Return the (X, Y) coordinate for the center point of the cell that contains the specified text.  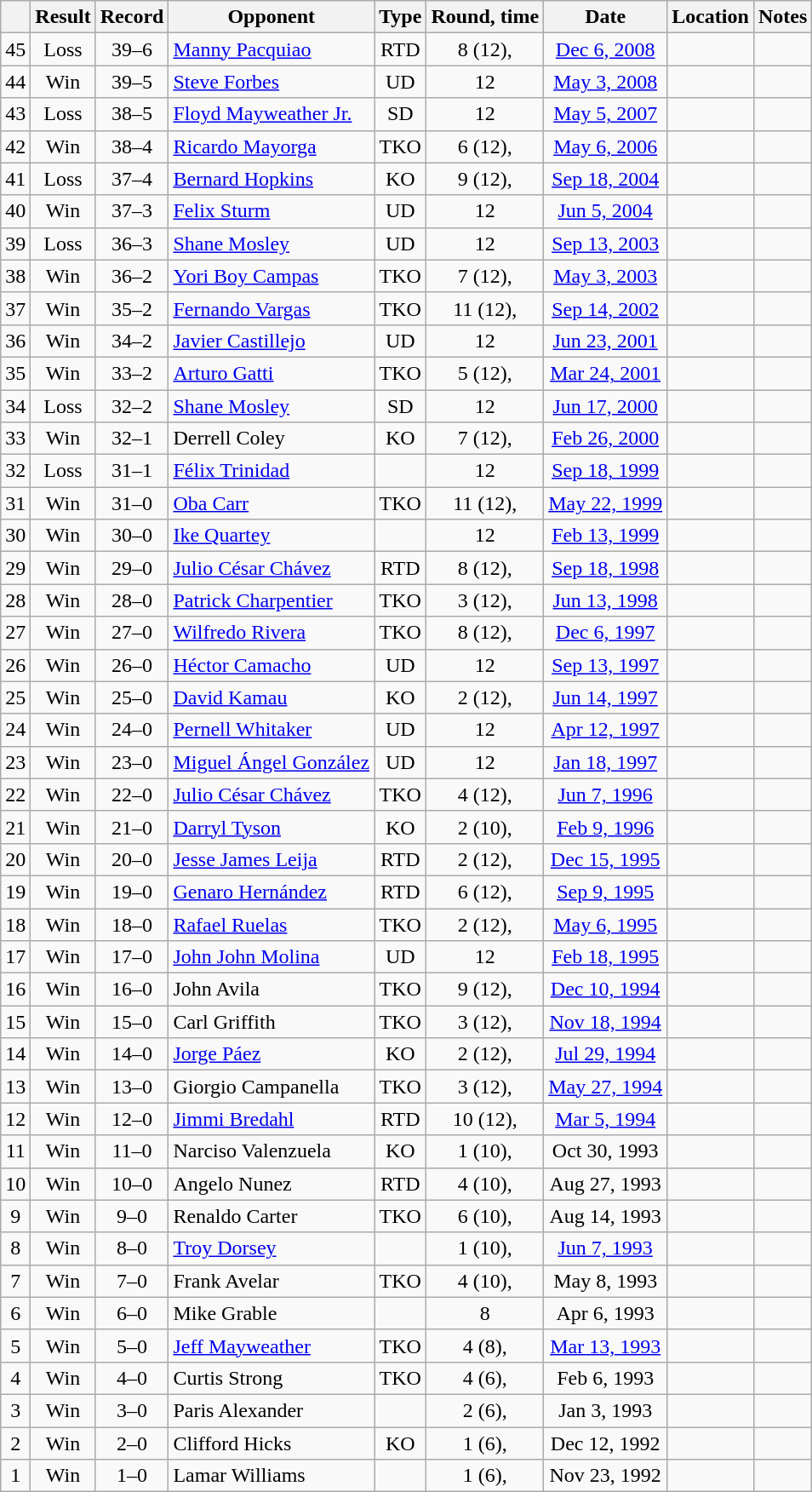
Clifford Hicks (272, 1443)
Giorgio Campanella (272, 1087)
16–0 (132, 990)
6 (15, 1313)
Opponent (272, 17)
Feb 6, 1993 (606, 1378)
Result (63, 17)
20 (15, 859)
3–0 (132, 1410)
27 (15, 633)
Location (711, 17)
Jan 3, 1993 (606, 1410)
25 (15, 697)
Rafael Ruelas (272, 924)
Sep 18, 1999 (606, 471)
23 (15, 762)
May 3, 2008 (606, 82)
10–0 (132, 1184)
Steve Forbes (272, 82)
37 (15, 308)
13–0 (132, 1087)
Bernard Hopkins (272, 179)
41 (15, 179)
John Avila (272, 990)
14–0 (132, 1054)
Mar 24, 2001 (606, 373)
Renaldo Carter (272, 1216)
May 27, 1994 (606, 1087)
Héctor Camacho (272, 665)
Jun 13, 1998 (606, 600)
Yori Boy Campas (272, 276)
19 (15, 892)
Jorge Páez (272, 1054)
Carl Griffith (272, 1022)
33 (15, 439)
10 (12), (485, 1119)
26–0 (132, 665)
7–0 (132, 1281)
36 (15, 341)
Jun 5, 2004 (606, 211)
32 (15, 471)
9–0 (132, 1216)
43 (15, 114)
26 (15, 665)
40 (15, 211)
Sep 13, 2003 (606, 244)
2 (15, 1443)
16 (15, 990)
Sep 13, 1997 (606, 665)
32–1 (132, 439)
30–0 (132, 536)
Manny Pacquiao (272, 49)
34–2 (132, 341)
31 (15, 503)
27–0 (132, 633)
42 (15, 146)
34 (15, 406)
20–0 (132, 859)
Dec 12, 1992 (606, 1443)
Dec 6, 2008 (606, 49)
Mike Grable (272, 1313)
May 5, 2007 (606, 114)
18 (15, 924)
5–0 (132, 1346)
18–0 (132, 924)
Jun 14, 1997 (606, 697)
37–4 (132, 179)
Dec 15, 1995 (606, 859)
12–0 (132, 1119)
Jan 18, 1997 (606, 762)
39 (15, 244)
37–3 (132, 211)
Felix Sturm (272, 211)
Sep 18, 2004 (606, 179)
Sep 18, 1998 (606, 568)
Apr 12, 1997 (606, 730)
Round, time (485, 17)
Ike Quartey (272, 536)
1 (15, 1476)
28 (15, 600)
Arturo Gatti (272, 373)
Aug 27, 1993 (606, 1184)
Aug 14, 1993 (606, 1216)
Narciso Valenzuela (272, 1151)
14 (15, 1054)
13 (15, 1087)
2 (10), (485, 827)
15 (15, 1022)
Fernando Vargas (272, 308)
29 (15, 568)
3 (15, 1410)
Floyd Mayweather Jr. (272, 114)
23–0 (132, 762)
Feb 13, 1999 (606, 536)
Troy Dorsey (272, 1248)
5 (15, 1346)
Frank Avelar (272, 1281)
38–5 (132, 114)
22 (15, 795)
33–2 (132, 373)
Jun 7, 1996 (606, 795)
31–1 (132, 471)
Type (400, 17)
39–5 (132, 82)
Jun 7, 1993 (606, 1248)
35 (15, 373)
Record (132, 17)
Sep 14, 2002 (606, 308)
Date (606, 17)
24 (15, 730)
4 (12), (485, 795)
Jeff Mayweather (272, 1346)
30 (15, 536)
10 (15, 1184)
Darryl Tyson (272, 827)
Jimmi Bredahl (272, 1119)
Jul 29, 1994 (606, 1054)
Félix Trinidad (272, 471)
29–0 (132, 568)
15–0 (132, 1022)
36–3 (132, 244)
May 8, 1993 (606, 1281)
39–6 (132, 49)
17 (15, 957)
Miguel Ángel González (272, 762)
Angelo Nunez (272, 1184)
22–0 (132, 795)
9 (15, 1216)
Nov 18, 1994 (606, 1022)
31–0 (132, 503)
Curtis Strong (272, 1378)
Javier Castillejo (272, 341)
38–4 (132, 146)
May 6, 2006 (606, 146)
7 (15, 1281)
Patrick Charpentier (272, 600)
Wilfredo Rivera (272, 633)
Oct 30, 1993 (606, 1151)
25–0 (132, 697)
24–0 (132, 730)
35–2 (132, 308)
4–0 (132, 1378)
May 22, 1999 (606, 503)
Mar 13, 1993 (606, 1346)
Genaro Hernández (272, 892)
Feb 9, 1996 (606, 827)
4 (8), (485, 1346)
6 (10), (485, 1216)
May 6, 1995 (606, 924)
Paris Alexander (272, 1410)
Jesse James Leija (272, 859)
David Kamau (272, 697)
Jun 23, 2001 (606, 341)
38 (15, 276)
Mar 5, 1994 (606, 1119)
6–0 (132, 1313)
May 3, 2003 (606, 276)
Dec 10, 1994 (606, 990)
Derrell Coley (272, 439)
32–2 (132, 406)
John John Molina (272, 957)
5 (12), (485, 373)
44 (15, 82)
Sep 9, 1995 (606, 892)
Jun 17, 2000 (606, 406)
Oba Carr (272, 503)
21 (15, 827)
1–0 (132, 1476)
45 (15, 49)
Lamar Williams (272, 1476)
4 (15, 1378)
19–0 (132, 892)
2 (6), (485, 1410)
Ricardo Mayorga (272, 146)
28–0 (132, 600)
Feb 26, 2000 (606, 439)
Dec 6, 1997 (606, 633)
8–0 (132, 1248)
Apr 6, 1993 (606, 1313)
17–0 (132, 957)
Pernell Whitaker (272, 730)
Nov 23, 1992 (606, 1476)
11 (15, 1151)
21–0 (132, 827)
Feb 18, 1995 (606, 957)
2–0 (132, 1443)
36–2 (132, 276)
4 (6), (485, 1378)
Notes (782, 17)
11–0 (132, 1151)
